Return (X, Y) of the center of cell containing provided text 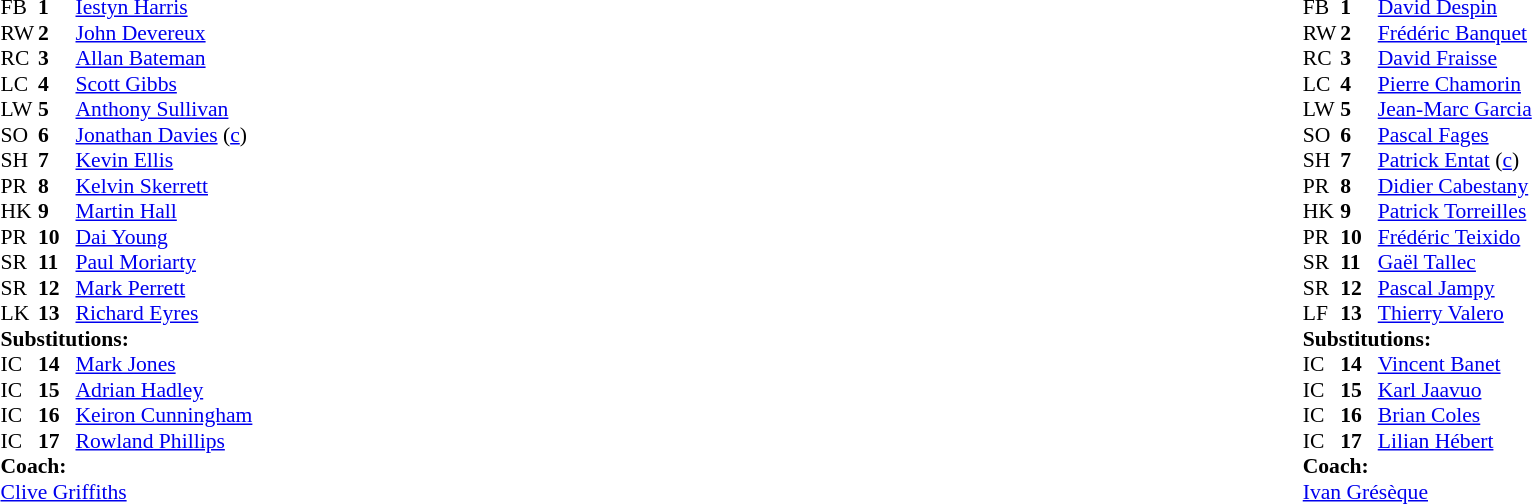
Frédéric Banquet (1455, 33)
Keiron Cunningham (164, 415)
Patrick Torreilles (1455, 211)
Kevin Ellis (164, 161)
Gaël Tallec (1455, 263)
Mark Perrett (164, 288)
Didier Cabestany (1455, 186)
Richard Eyres (164, 313)
Vincent Banet (1455, 365)
Pascal Jampy (1455, 288)
Jean-Marc Garcia (1455, 109)
Pascal Fages (1455, 135)
Thierry Valero (1455, 313)
Kelvin Skerrett (164, 186)
Scott Gibbs (164, 84)
Brian Coles (1455, 415)
Lilian Hébert (1455, 441)
Anthony Sullivan (164, 109)
Mark Jones (164, 365)
John Devereux (164, 33)
Dai Young (164, 237)
Jonathan Davies (c) (164, 135)
Pierre Chamorin (1455, 84)
LF (1322, 313)
Adrian Hadley (164, 390)
David Fraisse (1455, 59)
Paul Moriarty (164, 263)
Patrick Entat (c) (1455, 161)
Rowland Phillips (164, 441)
Karl Jaavuo (1455, 390)
Martin Hall (164, 211)
LK (19, 313)
Allan Bateman (164, 59)
Frédéric Teixido (1455, 237)
